Determine the [X, Y] coordinate at the center of the cell enclosing the given text.  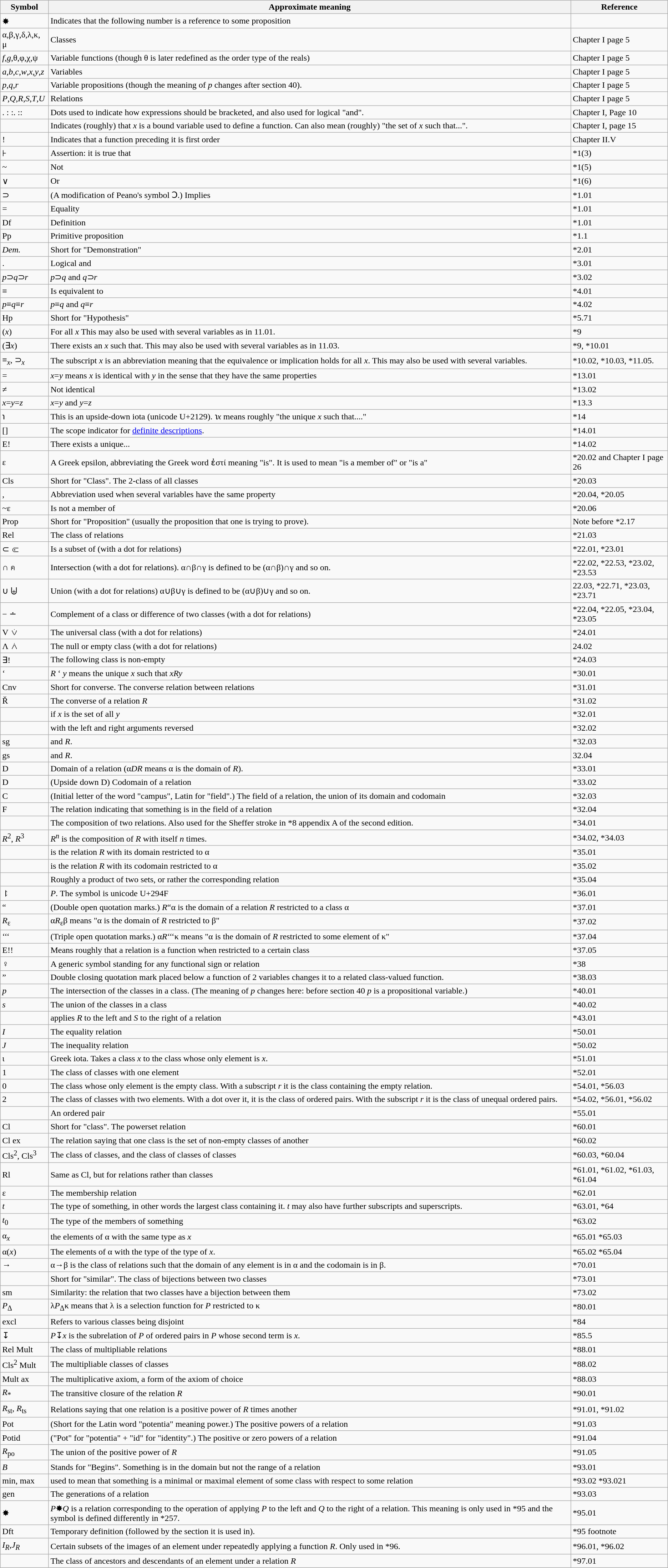
Cls [24, 481]
↧ [24, 1335]
V ⩒ [24, 632]
*37.02 [619, 922]
*51.01 [619, 1059]
≡x, ⊃x [24, 361]
λPΔκ means that λ is a selection function for P restricted to κ [310, 1307]
Potid [24, 1437]
The type of something, in other words the largest class containing it. t may also have further subscripts and superscripts. [310, 1206]
*37.05 [619, 950]
The class of classes with one element [310, 1072]
This is an upside-down iota (unicode U+2129). ℩x means roughly "the unique x such that...." [310, 417]
A generic symbol standing for any functional sign or relation [310, 964]
*1(5) [619, 167]
*93.03 [619, 1494]
*60.03, *60.04 [619, 1155]
p≡q≡r [24, 305]
*84 [619, 1322]
*43.01 [619, 1018]
*13.3 [619, 403]
Classes [310, 39]
p [24, 991]
. : :. :: [24, 112]
*34.01 [619, 823]
Equality [310, 209]
*24.01 [619, 632]
Short for "class". The powerset relation [310, 1127]
Chapter I, Page 10 [619, 112]
*20.06 [619, 508]
2 [24, 1099]
p≡q and q≡r [310, 305]
‘ [24, 674]
*54.01, *56.03 [619, 1086]
gs [24, 755]
The type of the members of something [310, 1221]
*13.02 [619, 389]
*32.02 [619, 728]
The following class is non-empty [310, 660]
Rst, Rts [24, 1409]
used to mean that something is a minimal or maximal element of some class with respect to some relation [310, 1481]
(Short for the Latin word "potentia" meaning power.) The positive powers of a relation [310, 1424]
− ∸ [24, 614]
R ‘ y means the unique x such that xRy [310, 674]
♀ [24, 964]
*33.01 [619, 768]
*1.1 [619, 236]
Means roughly that a relation is a function when restricted to a certain class [310, 950]
*35.02 [619, 866]
~ [24, 167]
E! [24, 444]
*88.02 [619, 1364]
*4.01 [619, 291]
Ř [24, 701]
℩ [24, 417]
*91.01, *91.02 [619, 1409]
*95.01 [619, 1513]
P,Q,R,S,T,U [24, 99]
Logical and [310, 263]
Refers to various classes being disjoint [310, 1322]
Union (with a dot for relations) α∪β∪γ is defined to be (α∪β)∪γ and so on. [310, 591]
*95 footnote [619, 1532]
("Pot" for "potentia" + "id" for "identity".) The positive or zero powers of a relation [310, 1437]
*9, *10.01 [619, 346]
J [24, 1045]
ι [24, 1059]
t [24, 1206]
. [24, 263]
Double closing quotation mark placed below a function of 2 variables changes it to a related class-valued function. [310, 977]
R* [24, 1394]
Complement of a class or difference of two classes (with a dot for relations) [310, 614]
Is not a member of [310, 508]
The class of classes, and the class of classes of classes [310, 1155]
Dots used to indicate how expressions should be bracketed, and also used for logical "and". [310, 112]
*62.01 [619, 1193]
Is equivalent to [310, 291]
Relations [310, 99]
(Double open quotation marks.) R“α is the domain of a relation R restricted to a class α [310, 907]
24.02 [619, 646]
Df [24, 223]
the elements of α with the same type as x [310, 1237]
*91.05 [619, 1452]
p⊃q and q⊃r [310, 277]
⥏ [24, 893]
Not [310, 167]
0 [24, 1086]
The scope indicator for definite descriptions. [310, 430]
*40.02 [619, 1005]
min, max [24, 1481]
∨ [24, 181]
Approximate meaning [310, 7]
C [24, 796]
I [24, 1032]
Rpo [24, 1452]
Rel [24, 535]
The union of the positive power of R [310, 1452]
α→β is the class of relations such that the domain of any element is in α and the codomain is in β. [310, 1265]
Certain subsets of the images of an element under repeatedly applying a function R. Only used in *96. [310, 1546]
*32.01 [619, 714]
*54.02, *56.01, *56.02 [619, 1099]
Indicates (roughly) that x is a bound variable used to define a function. Can also mean (roughly) "the set of x such that...". [310, 126]
Domain of a relation (αDR means α is the domain of R). [310, 768]
⊦ [24, 153]
Prop [24, 521]
*34.02, *34.03 [619, 838]
Same as Cl, but for relations rather than classes [310, 1175]
(Upside down D) Codomain of a relation [310, 782]
*90.01 [619, 1394]
Chapter I, page 15 [619, 126]
Mult ax [24, 1379]
Pp [24, 236]
→ [24, 1265]
*14 [619, 417]
s [24, 1005]
*73.01 [619, 1279]
F [24, 809]
Variable functions (though θ is later redefined as the order type of the reals) [310, 58]
*91.03 [619, 1424]
*38 [619, 964]
Rn is the composition of R with itself n times. [310, 838]
B [24, 1467]
a,b,c,w,x,y,z [24, 72]
excl [24, 1322]
p,q,r [24, 85]
Is a subset of (with a dot for relations) [310, 549]
‘‘‘ [24, 936]
*96.01, *96.02 [619, 1546]
p⊃q⊃r [24, 277]
Temporary definition (followed by the section it is used in). [310, 1532]
For all x This may also be used with several variables as in 11.01. [310, 332]
P. The symbol is unicode U+294F [310, 893]
Λ ⩑ [24, 646]
*14.02 [619, 444]
is the relation R with its domain restricted to α [310, 852]
*1(6) [619, 181]
The multiplicative axiom, a form of the axiom of choice [310, 1379]
The class whose only element is the empty class. With a subscript r it is the class containing the empty relation. [310, 1086]
Intersection (with a dot for relations). α∩β∩γ is defined to be (α∩β)∩γ and so on. [310, 568]
*93.02 *93.021 [619, 1481]
Short for "Class". The 2-class of all classes [310, 481]
*88.03 [619, 1379]
(∃x) [24, 346]
applies R to the left and S to the right of a relation [310, 1018]
Stands for "Begins". Something is in the domain but not the range of a relation [310, 1467]
∪ ⨄ [24, 591]
*73.02 [619, 1292]
The composition of two relations. Also used for the Sheffer stroke in *8 appendix A of the second edition. [310, 823]
The transitive closure of the relation R [310, 1394]
*32.04 [619, 809]
*97.01 [619, 1561]
x=y=z [24, 403]
PΔ [24, 1307]
Pot [24, 1424]
Rε [24, 922]
The converse of a relation R [310, 701]
” [24, 977]
There exists a unique... [310, 444]
*60.02 [619, 1140]
*13.01 [619, 376]
is the relation R with its codomain restricted to α [310, 866]
*85.5 [619, 1335]
*9 [619, 332]
*35.01 [619, 852]
The elements of α with the type of the type of x. [310, 1252]
*30.01 [619, 674]
The generations of a relation [310, 1494]
Roughly a product of two sets, or rather the corresponding relation [310, 879]
Primitive proposition [310, 236]
Short for "similar". The class of bijections between two classes [310, 1279]
Variable propositions (though the meaning of p changes after section 40). [310, 85]
*40.01 [619, 991]
IR,JR [24, 1546]
*63.02 [619, 1221]
[] [24, 430]
~ε [24, 508]
*63.01, *64 [619, 1206]
*38.03 [619, 977]
≡ [24, 291]
The multipliable classes of classes [310, 1364]
*61.01, *61.02, *61.03, *61.04 [619, 1175]
sg [24, 741]
Dft [24, 1532]
αx [24, 1237]
The membership relation [310, 1193]
Assertion: it is true that [310, 153]
Chapter II.V [619, 139]
α,β,γ,δ,λ,κ, μ [24, 39]
Short for converse. The converse relation between relations [310, 687]
⊂ ⪽ [24, 549]
*55.01 [619, 1113]
There exists an x such that. This may also be used with several variables as in 11.03. [310, 346]
*31.02 [619, 701]
*36.01 [619, 893]
*70.01 [619, 1265]
*50.01 [619, 1032]
*3.01 [619, 263]
Short for "Demonstration" [310, 250]
Symbol [24, 7]
x=y and y=z [310, 403]
The intersection of the classes in a class. (The meaning of p changes here: before section 40 p is a propositional variable.) [310, 991]
The class of multipliable relations [310, 1349]
! [24, 139]
Or [310, 181]
Indicates that a function preceding it is first order [310, 139]
*5.71 [619, 318]
*91.04 [619, 1437]
, [24, 494]
1 [24, 1072]
Relations saying that one relation is a positive power of R times another [310, 1409]
The class of relations [310, 535]
Cls2, Cls3 [24, 1155]
Variables [310, 72]
f,g,θ,φ,χ,ψ [24, 58]
(x) [24, 332]
Cl [24, 1127]
Similarity: the relation that two classes have a bijection between them [310, 1292]
The class of ancestors and descendants of an element under a relation R [310, 1561]
*93.01 [619, 1467]
*22.04, *22.05, *23.04, *23.05 [619, 614]
(A modification of Peano's symbol Ɔ.) Implies [310, 195]
*50.02 [619, 1045]
sm [24, 1292]
The relation indicating that something is in the field of a relation [310, 809]
*22.02, *22.53, *23.02, *23.53 [619, 568]
*20.03 [619, 481]
*2.01 [619, 250]
Short for "Hypothesis" [310, 318]
The null or empty class (with a dot for relations) [310, 646]
*21.03 [619, 535]
if x is the set of all y [310, 714]
Dem. [24, 250]
Rl [24, 1175]
*14.01 [619, 430]
The subscript x is an abbreviation meaning that the equivalence or implication holds for all x. This may also be used with several variables. [310, 361]
α(x) [24, 1252]
*37.04 [619, 936]
22.03, *22.71, *23.03, *23.71 [619, 591]
⊃ [24, 195]
Reference [619, 7]
Rel Mult [24, 1349]
The equality relation [310, 1032]
*65.01 *65.03 [619, 1237]
*80.01 [619, 1307]
(Initial letter of the word "campus", Latin for "field".) The field of a relation, the union of its domain and codomain [310, 796]
E!! [24, 950]
A Greek epsilon, abbreviating the Greek word ἐστί meaning "is". It is used to mean "is a member of" or "is a" [310, 462]
*88.01 [619, 1349]
(Triple open quotation marks.) αR‘‘‘κ means "α is the domain of R restricted to some element of κ" [310, 936]
*60.01 [619, 1127]
∃! [24, 660]
*31.01 [619, 687]
*20.04, *20.05 [619, 494]
Short for "Proposition" (usually the proposition that one is trying to prove). [310, 521]
gen [24, 1494]
Greek iota. Takes a class x to the class whose only element is x. [310, 1059]
*37.01 [619, 907]
P↧x is the subrelation of P of ordered pairs in P whose second term is x. [310, 1335]
R2, R3 [24, 838]
The inequality relation [310, 1045]
Cnv [24, 687]
*24.03 [619, 660]
*33.02 [619, 782]
Cl ex [24, 1140]
Definition [310, 223]
Abbreviation used when several variables have the same property [310, 494]
*1(3) [619, 153]
Indicates that the following number is a reference to some proposition [310, 21]
The universal class (with a dot for relations) [310, 632]
∩ ⩀ [24, 568]
Cls2 Mult [24, 1364]
Note before *2.17 [619, 521]
*3.02 [619, 277]
An ordered pair [310, 1113]
32.04 [619, 755]
The relation saying that one class is the set of non-empty classes of another [310, 1140]
*65.02 *65.04 [619, 1252]
≠ [24, 389]
αRεβ means "α is the domain of R restricted to β" [310, 922]
with the left and right arguments reversed [310, 728]
*20.02 and Chapter I page 26 [619, 462]
*22.01, *23.01 [619, 549]
*10.02, *10.03, *11.05. [619, 361]
t0 [24, 1221]
The union of the classes in a class [310, 1005]
Not identical [310, 389]
*52.01 [619, 1072]
x=y means x is identical with y in the sense that they have the same properties [310, 376]
*35.04 [619, 879]
*4.02 [619, 305]
Hp [24, 318]
“ [24, 907]
